Return the (x, y) coordinate for the center point of the cell that contains the specified text.  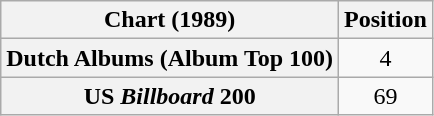
Dutch Albums (Album Top 100) (170, 58)
Position (386, 20)
4 (386, 58)
US Billboard 200 (170, 96)
Chart (1989) (170, 20)
69 (386, 96)
